Search for the cell housing the specified text and yield its [X, Y] center coordinate. 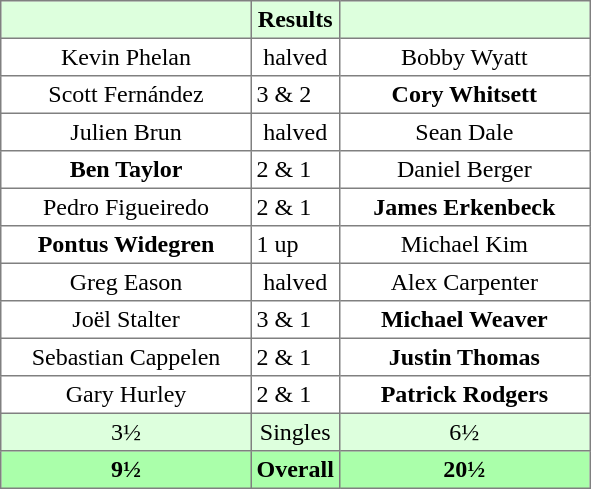
6½ [464, 432]
Michael Weaver [464, 320]
Justin Thomas [464, 357]
3½ [126, 432]
Alex Carpenter [464, 282]
Cory Whitsett [464, 95]
Joël Stalter [126, 320]
20½ [464, 470]
Bobby Wyatt [464, 57]
Results [295, 20]
Sebastian Cappelen [126, 357]
Scott Fernández [126, 95]
Michael Kim [464, 245]
Pedro Figueiredo [126, 207]
Daniel Berger [464, 170]
Patrick Rodgers [464, 395]
Kevin Phelan [126, 57]
Sean Dale [464, 132]
Pontus Widegren [126, 245]
Ben Taylor [126, 170]
James Erkenbeck [464, 207]
Julien Brun [126, 132]
Gary Hurley [126, 395]
Overall [295, 470]
Greg Eason [126, 282]
9½ [126, 470]
3 & 2 [295, 95]
Singles [295, 432]
3 & 1 [295, 320]
1 up [295, 245]
